Return the [X, Y] coordinate for the center point of the cell that contains the specified text.  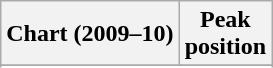
Peakposition [225, 34]
Chart (2009–10) [90, 34]
